Return [X, Y] of the center of cell containing provided text 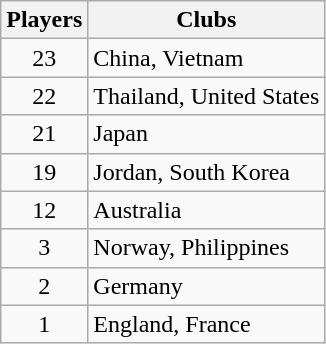
Germany [206, 286]
3 [44, 248]
Players [44, 20]
Jordan, South Korea [206, 172]
Clubs [206, 20]
1 [44, 324]
23 [44, 58]
Japan [206, 134]
2 [44, 286]
England, France [206, 324]
19 [44, 172]
12 [44, 210]
22 [44, 96]
Australia [206, 210]
China, Vietnam [206, 58]
21 [44, 134]
Norway, Philippines [206, 248]
Thailand, United States [206, 96]
